Detect which cell encompasses the target text, then output its [x, y] center coordinate. 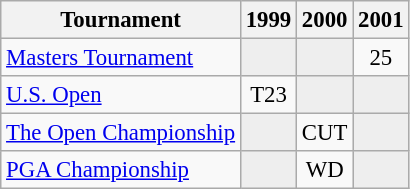
T23 [268, 95]
CUT [325, 133]
WD [325, 170]
2000 [325, 20]
Masters Tournament [121, 58]
PGA Championship [121, 170]
1999 [268, 20]
The Open Championship [121, 133]
2001 [381, 20]
Tournament [121, 20]
25 [381, 58]
U.S. Open [121, 95]
